Pinpoint the cell where the given text exists, returning its [X, Y] midpoint coordinate. 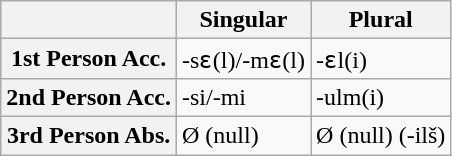
Plural [381, 20]
2nd Person Acc. [89, 97]
-ulm(i) [381, 97]
-si/-mi [243, 97]
1st Person Acc. [89, 59]
-sɛ(l)/-mɛ(l) [243, 59]
3rd Person Abs. [89, 135]
Ø (null) [243, 135]
Singular [243, 20]
Ø (null) (-ilš) [381, 135]
-ɛl(i) [381, 59]
